Scan for the cell matching the given text and deliver its [x, y] coordinate at center. 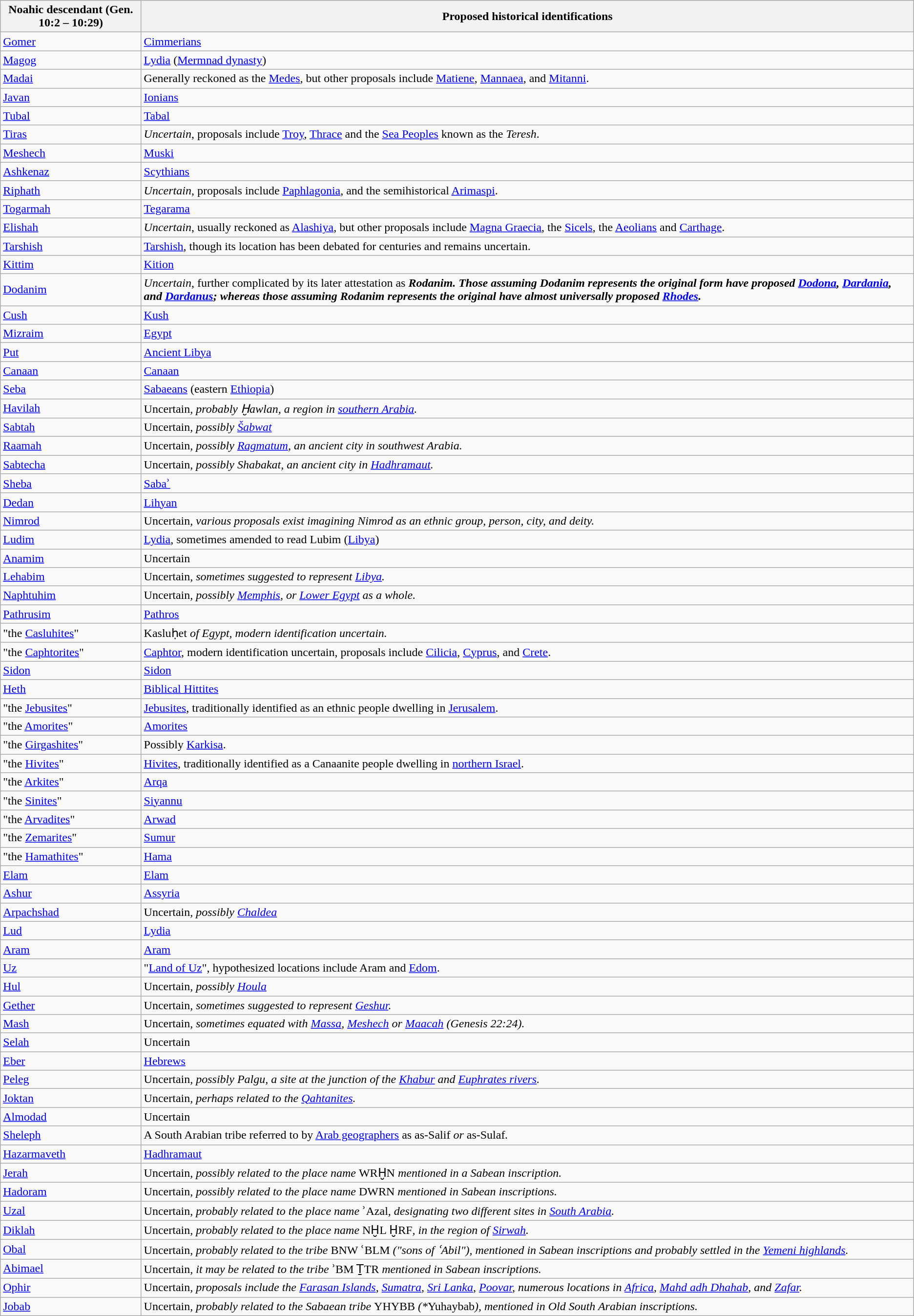
Uncertain, probably related to the Sabaean tribe YHYBB (*Yuhaybab), mentioned in Old South Arabian inscriptions. [527, 1306]
Possibly Karkisa. [527, 745]
Uncertain, possibly Chaldea [527, 912]
Uncertain, sometimes suggested to represent Geshur. [527, 1005]
Uz [71, 968]
Tiras [71, 134]
Heth [71, 689]
Hivites, traditionally identified as a Canaanite people dwelling in northern Israel. [527, 764]
Ashur [71, 893]
Togarmah [71, 209]
Tarshish, though its location has been debated for centuries and remains uncertain. [527, 246]
Obal [71, 1250]
Kush [527, 315]
Sabtah [71, 427]
Sabaʾ [527, 484]
Peleg [71, 1080]
Meshech [71, 153]
Jobab [71, 1306]
Lud [71, 931]
Madai [71, 79]
Uncertain, possibly related to the place name DWRN mentioned in Sabean inscriptions. [527, 1192]
Uzal [71, 1211]
Muski [527, 153]
Uncertain, possibly Šabwat [527, 427]
Anamim [71, 558]
Uncertain, it may be related to the tribe ʾBM ṮTR mentioned in Sabean inscriptions. [527, 1269]
Magog [71, 60]
Pathros [527, 614]
Tabal [527, 116]
Arqa [527, 782]
Diklah [71, 1230]
Sabaeans (eastern Ethiopia) [527, 389]
Lydia, sometimes amended to read Lubim (Libya) [527, 539]
"the Amorites" [71, 726]
Proposed historical identifications [527, 17]
"the Jebusites" [71, 708]
"the Arvadites" [71, 819]
Riphath [71, 190]
Sabtecha [71, 465]
Havilah [71, 408]
Gomer [71, 42]
Uncertain, possibly Shabakat, an ancient city in Hadhramaut. [527, 465]
Dedan [71, 502]
Lydia (Mermnad dynasty) [527, 60]
"the Sinites" [71, 801]
Uncertain, proposals include the Farasan Islands, Sumatra, Sri Lanka, Poovar, numerous locations in Africa, Mahd adh Dhahab, and Zafar. [527, 1288]
Mizraim [71, 334]
Hama [527, 856]
Jebusites, traditionally identified as an ethnic people dwelling in Jerusalem. [527, 708]
Lydia [527, 931]
Assyria [527, 893]
Kition [527, 265]
Ionians [527, 97]
Sheba [71, 484]
Kasluḥet of Egypt, modern identification uncertain. [527, 633]
Cush [71, 315]
Tubal [71, 116]
Uncertain, probably related to the tribe BNW ʿBLM ("sons of ʿAbil"), mentioned in Sabean inscriptions and probably settled in the Yemeni highlands. [527, 1250]
Uncertain, perhaps related to the Qahtanites. [527, 1098]
Javan [71, 97]
Selah [71, 1042]
Ludim [71, 539]
Uncertain, possibly Ragmatum, an ancient city in southwest Arabia. [527, 446]
Uncertain, probably related to the place name ʾAzal, designating two different sites in South Arabia. [527, 1211]
Eber [71, 1061]
"Land of Uz", hypothesized locations include Aram and Edom. [527, 968]
Caphtor, modern identification uncertain, proposals include Cilicia, Cyprus, and Crete. [527, 652]
"the Hivites" [71, 764]
Egypt [527, 334]
Joktan [71, 1098]
Ophir [71, 1288]
Hazarmaveth [71, 1154]
Uncertain, proposals include Troy, Thrace and the Sea Peoples known as the Teresh. [527, 134]
Sumur [527, 838]
Hebrews [527, 1061]
"the Arkites" [71, 782]
Uncertain, probably related to the place name NḪL ḪRF, in the region of Sirwah. [527, 1230]
Uncertain, usually reckoned as Alashiya, but other proposals include Magna Graecia, the Sicels, the Aeolians and Carthage. [527, 227]
Hadhramaut [527, 1154]
Uncertain, sometimes equated with Massa, Meshech or Maacah (Genesis 22:24). [527, 1024]
Uncertain, possibly Houla [527, 986]
Lehabim [71, 577]
Biblical Hittites [527, 689]
Uncertain, possibly Palgu, a site at the junction of the Khabur and Euphrates rivers. [527, 1080]
Elishah [71, 227]
Tarshish [71, 246]
Uncertain, possibly Memphis, or Lower Egypt as a whole. [527, 595]
Noahic descendant (Gen. 10:2 – 10:29) [71, 17]
Seba [71, 389]
Pathrusim [71, 614]
Siyannu [527, 801]
Arpachshad [71, 912]
Hul [71, 986]
Generally reckoned as the Medes, but other proposals include Matiene, Mannaea, and Mitanni. [527, 79]
Abimael [71, 1269]
Sheleph [71, 1135]
"the Caphtorites" [71, 652]
Mash [71, 1024]
Nimrod [71, 521]
Ashkenaz [71, 171]
Cimmerians [527, 42]
Uncertain, proposals include Paphlagonia, and the semihistorical Arimaspi. [527, 190]
Put [71, 352]
Uncertain, various proposals exist imagining Nimrod as an ethnic group, person, city, and deity. [527, 521]
Tegarama [527, 209]
Almodad [71, 1117]
Gether [71, 1005]
A South Arabian tribe referred to by Arab geographers as as-Salif or as-Sulaf. [527, 1135]
Lihyan [527, 502]
Hadoram [71, 1192]
Amorites [527, 726]
Uncertain, possibly related to the place name WRḪN mentioned in a Sabean inscription. [527, 1173]
Jerah [71, 1173]
"the Zemarites" [71, 838]
Kittim [71, 265]
Raamah [71, 446]
Uncertain, probably Ḫawlan, a region in southern Arabia. [527, 408]
Scythians [527, 171]
"the Girgashites" [71, 745]
Dodanim [71, 290]
"the Hamathites" [71, 856]
Arwad [527, 819]
Ancient Libya [527, 352]
Naphtuhim [71, 595]
Uncertain, sometimes suggested to represent Libya. [527, 577]
"the Casluhites" [71, 633]
